Return [x, y] of the center of cell containing provided text 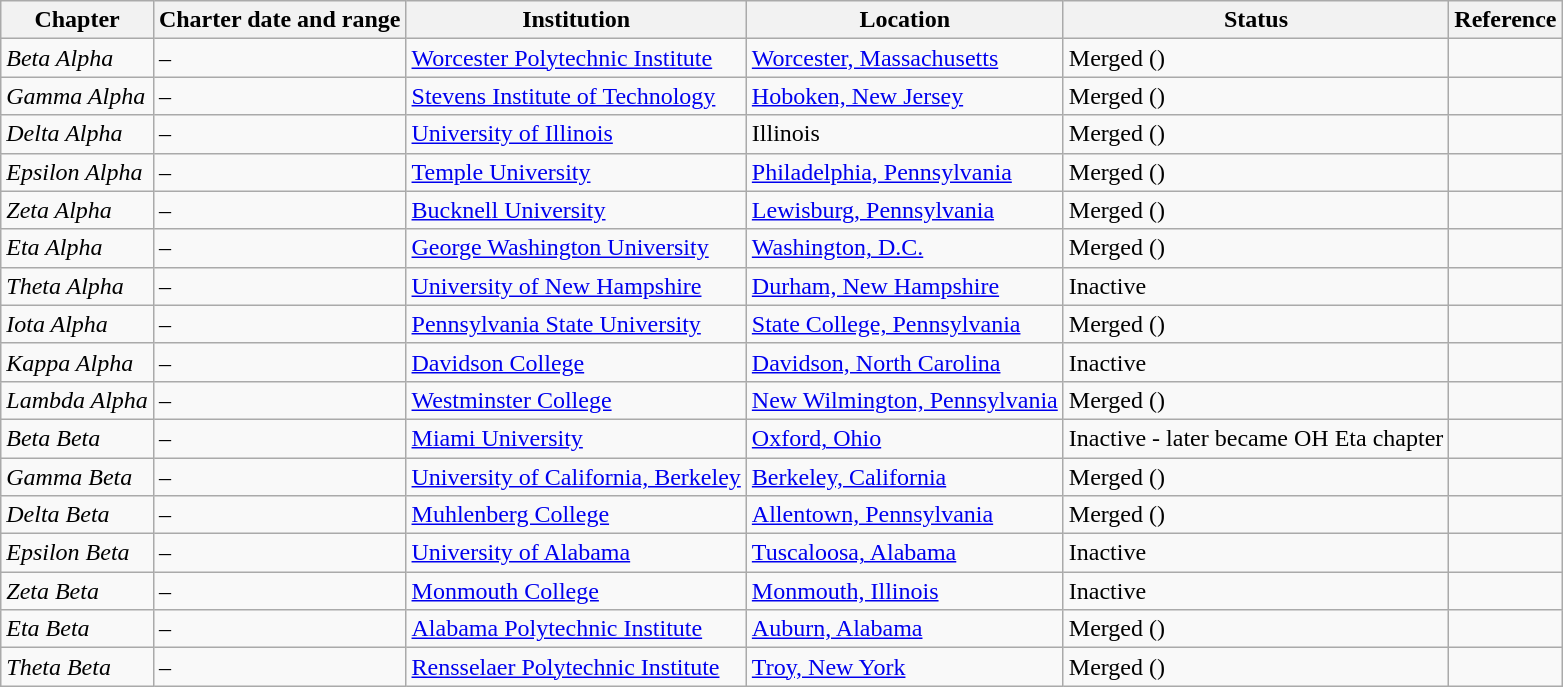
Illinois [904, 134]
Lewisburg, Pennsylvania [904, 210]
New Wilmington, Pennsylvania [904, 400]
Zeta Alpha [78, 210]
Worcester, Massachusetts [904, 58]
Alabama Polytechnic Institute [576, 629]
University of New Hampshire [576, 286]
Chapter [78, 20]
Eta Alpha [78, 248]
Pennsylvania State University [576, 324]
Bucknell University [576, 210]
Status [1256, 20]
Gamma Beta [78, 477]
Rensselaer Polytechnic Institute [576, 667]
Worcester Polytechnic Institute [576, 58]
Berkeley, California [904, 477]
Theta Alpha [78, 286]
Beta Alpha [78, 58]
Temple University [576, 172]
Troy, New York [904, 667]
Westminster College [576, 400]
Monmouth College [576, 591]
Auburn, Alabama [904, 629]
Washington, D.C. [904, 248]
Philadelphia, Pennsylvania [904, 172]
Lambda Alpha [78, 400]
Stevens Institute of Technology [576, 96]
Hoboken, New Jersey [904, 96]
Theta Beta [78, 667]
Institution [576, 20]
Gamma Alpha [78, 96]
State College, Pennsylvania [904, 324]
Delta Alpha [78, 134]
Muhlenberg College [576, 515]
University of California, Berkeley [576, 477]
University of Illinois [576, 134]
Kappa Alpha [78, 362]
Charter date and range [280, 20]
Oxford, Ohio [904, 438]
University of Alabama [576, 553]
Location [904, 20]
Tuscaloosa, Alabama [904, 553]
Zeta Beta [78, 591]
George Washington University [576, 248]
Miami University [576, 438]
Iota Alpha [78, 324]
Beta Beta [78, 438]
Durham, New Hampshire [904, 286]
Eta Beta [78, 629]
Davidson College [576, 362]
Inactive - later became OH Eta chapter [1256, 438]
Monmouth, Illinois [904, 591]
Reference [1506, 20]
Davidson, North Carolina [904, 362]
Epsilon Beta [78, 553]
Delta Beta [78, 515]
Allentown, Pennsylvania [904, 515]
Epsilon Alpha [78, 172]
